For the text-containing cell, return its midpoint in (x, y) coordinate format. 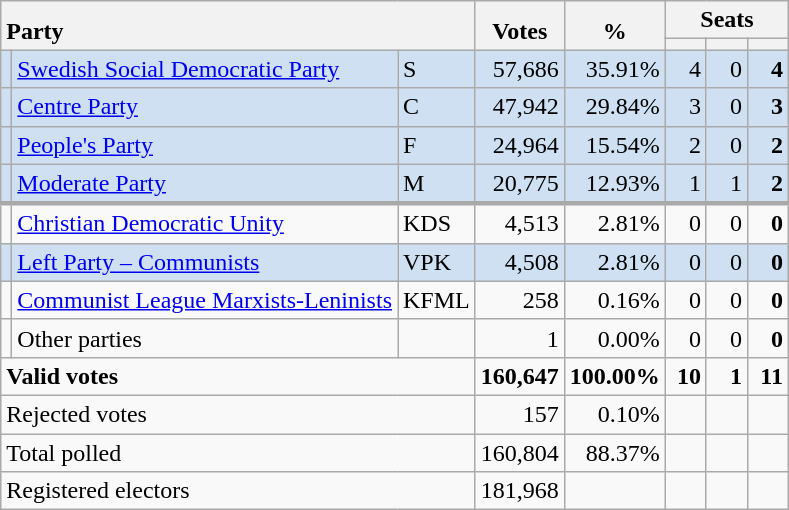
F (437, 145)
160,647 (520, 376)
160,804 (520, 453)
11 (768, 376)
KDS (437, 224)
Rejected votes (238, 414)
15.54% (614, 145)
24,964 (520, 145)
Registered electors (238, 491)
47,942 (520, 107)
% (614, 26)
Votes (520, 26)
181,968 (520, 491)
4,508 (520, 262)
Centre Party (205, 107)
35.91% (614, 69)
People's Party (205, 145)
Moderate Party (205, 184)
57,686 (520, 69)
Swedish Social Democratic Party (205, 69)
Christian Democratic Unity (205, 224)
KFML (437, 300)
S (437, 69)
12.93% (614, 184)
Left Party – Communists (205, 262)
258 (520, 300)
C (437, 107)
Valid votes (238, 376)
20,775 (520, 184)
0.10% (614, 414)
100.00% (614, 376)
Total polled (238, 453)
29.84% (614, 107)
M (437, 184)
10 (686, 376)
Communist League Marxists-Leninists (205, 300)
Seats (726, 20)
157 (520, 414)
0.16% (614, 300)
Party (238, 26)
0.00% (614, 338)
VPK (437, 262)
4,513 (520, 224)
Other parties (205, 338)
88.37% (614, 453)
